Extract the [X, Y] coordinate from the center of the cell holding the provided text.  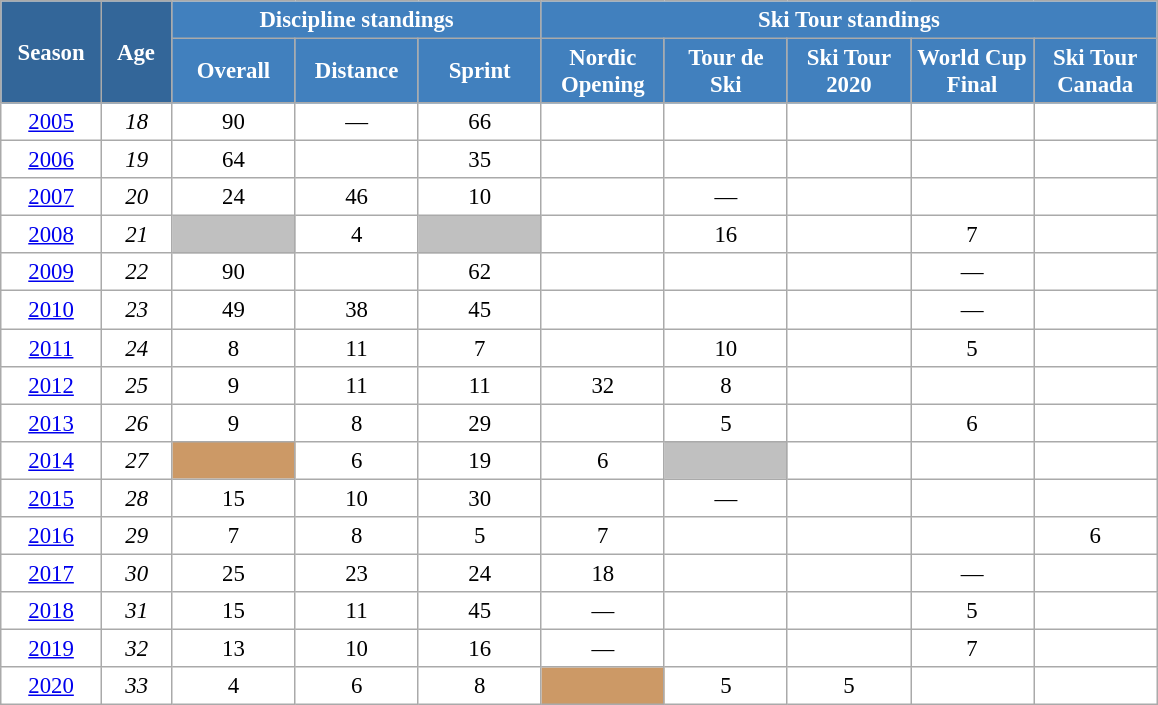
2005 [52, 122]
2012 [52, 385]
Overall [234, 72]
64 [234, 160]
2014 [52, 460]
2019 [52, 648]
22 [136, 273]
26 [136, 423]
35 [480, 160]
Ski Tour2020 [848, 72]
2011 [52, 348]
2017 [52, 573]
49 [234, 310]
38 [356, 310]
2008 [52, 235]
46 [356, 197]
Tour deSki [726, 72]
2018 [52, 611]
Age [136, 52]
Ski TourCanada [1096, 72]
Season [52, 52]
2013 [52, 423]
20 [136, 197]
28 [136, 498]
World CupFinal [972, 72]
Distance [356, 72]
Discipline standings [356, 20]
Sprint [480, 72]
2020 [52, 686]
2016 [52, 536]
Ski Tour standings [848, 20]
33 [136, 686]
31 [136, 611]
2009 [52, 273]
13 [234, 648]
62 [480, 273]
2010 [52, 310]
66 [480, 122]
21 [136, 235]
2006 [52, 160]
NordicOpening [602, 72]
2015 [52, 498]
2007 [52, 197]
27 [136, 460]
